Return the (X, Y) coordinate for the center point of the cell that contains the specified text.  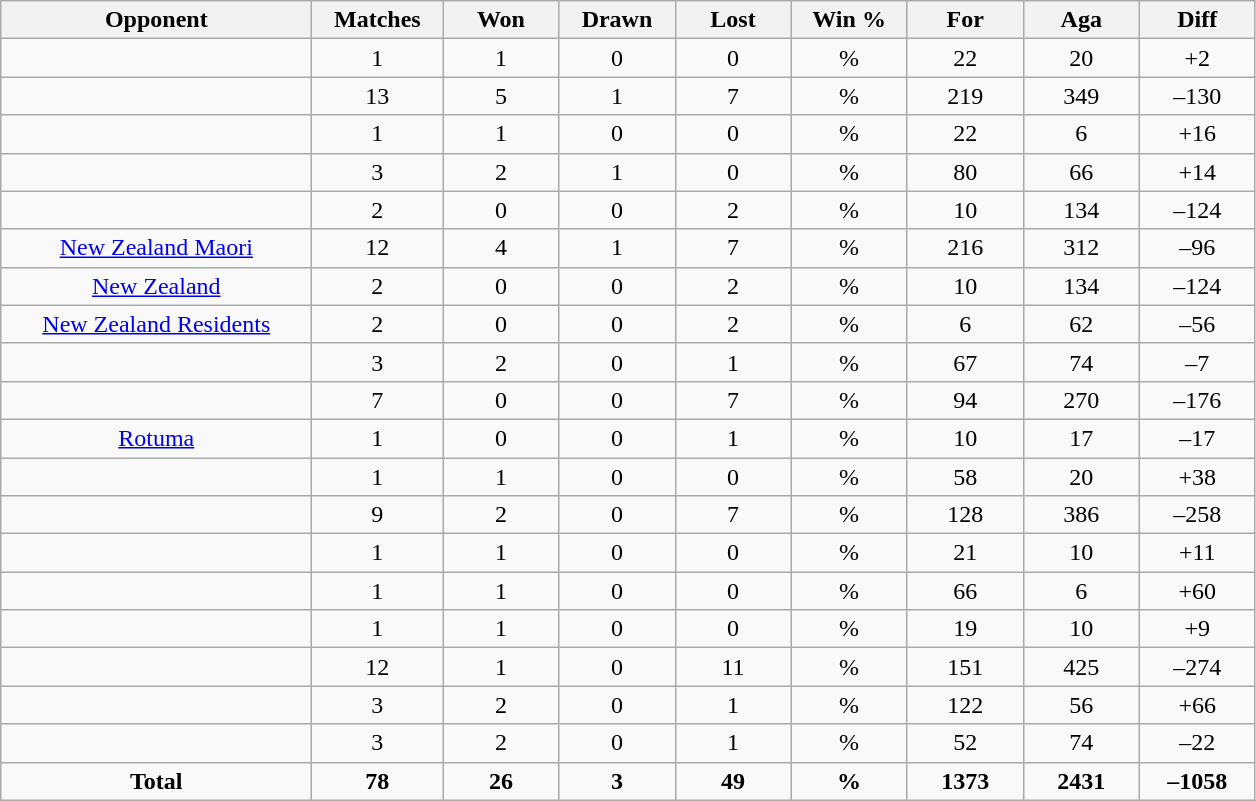
+38 (1197, 477)
122 (965, 705)
Win % (849, 20)
4 (501, 248)
386 (1081, 515)
+11 (1197, 553)
78 (378, 781)
Rotuma (156, 438)
151 (965, 667)
+9 (1197, 629)
19 (965, 629)
For (965, 20)
425 (1081, 667)
–130 (1197, 96)
+2 (1197, 58)
1373 (965, 781)
–96 (1197, 248)
49 (733, 781)
13 (378, 96)
Diff (1197, 20)
–176 (1197, 400)
52 (965, 743)
+14 (1197, 172)
Opponent (156, 20)
270 (1081, 400)
80 (965, 172)
–56 (1197, 324)
128 (965, 515)
216 (965, 248)
94 (965, 400)
2431 (1081, 781)
21 (965, 553)
–17 (1197, 438)
Drawn (617, 20)
–22 (1197, 743)
Aga (1081, 20)
Matches (378, 20)
26 (501, 781)
312 (1081, 248)
56 (1081, 705)
New Zealand (156, 286)
17 (1081, 438)
11 (733, 667)
349 (1081, 96)
219 (965, 96)
67 (965, 362)
+16 (1197, 134)
+66 (1197, 705)
5 (501, 96)
New Zealand Residents (156, 324)
–274 (1197, 667)
New Zealand Maori (156, 248)
–1058 (1197, 781)
9 (378, 515)
–7 (1197, 362)
Won (501, 20)
+60 (1197, 591)
Lost (733, 20)
Total (156, 781)
–258 (1197, 515)
58 (965, 477)
62 (1081, 324)
